For the text-containing cell, return its midpoint in [x, y] coordinate format. 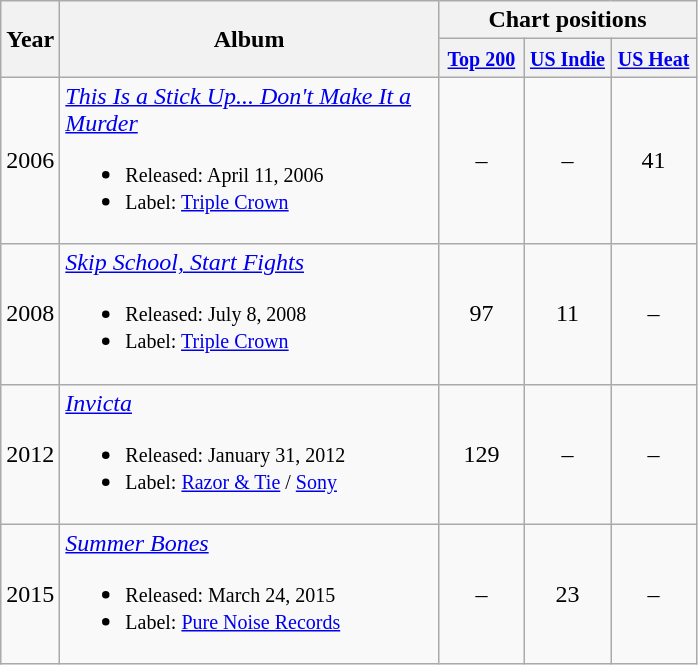
Year [30, 39]
2006 [30, 160]
23 [567, 594]
InvictaReleased: January 31, 2012Label: Razor & Tie / Sony [250, 454]
Summer BonesReleased: March 24, 2015Label: Pure Noise Records [250, 594]
2008 [30, 314]
129 [481, 454]
Skip School, Start FightsReleased: July 8, 2008Label: Triple Crown [250, 314]
This Is a Stick Up... Don't Make It a MurderReleased: April 11, 2006Label: Triple Crown [250, 160]
US Indie [567, 58]
11 [567, 314]
Top 200 [481, 58]
2012 [30, 454]
97 [481, 314]
Album [250, 39]
41 [653, 160]
Chart positions [567, 20]
US Heat [653, 58]
2015 [30, 594]
